Return the (X, Y) coordinate for the center point of the cell that contains the specified text.  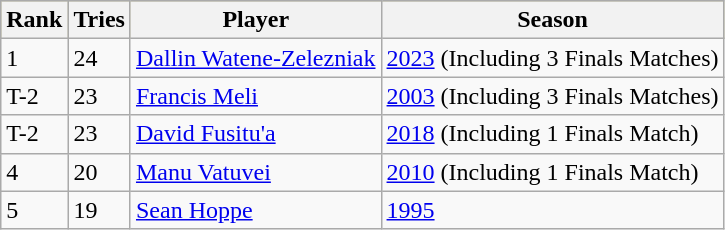
2010 (Including 1 Finals Match) (552, 172)
24 (100, 58)
1 (34, 58)
Player (256, 20)
Rank (34, 20)
Dallin Watene-Zelezniak (256, 58)
Francis Meli (256, 96)
1995 (552, 210)
2018 (Including 1 Finals Match) (552, 134)
20 (100, 172)
5 (34, 210)
2023 (Including 3 Finals Matches) (552, 58)
Tries (100, 20)
4 (34, 172)
Season (552, 20)
David Fusitu'a (256, 134)
2003 (Including 3 Finals Matches) (552, 96)
Manu Vatuvei (256, 172)
Sean Hoppe (256, 210)
19 (100, 210)
